From the cell containing the given text, extract its center point as (X, Y) coordinate. 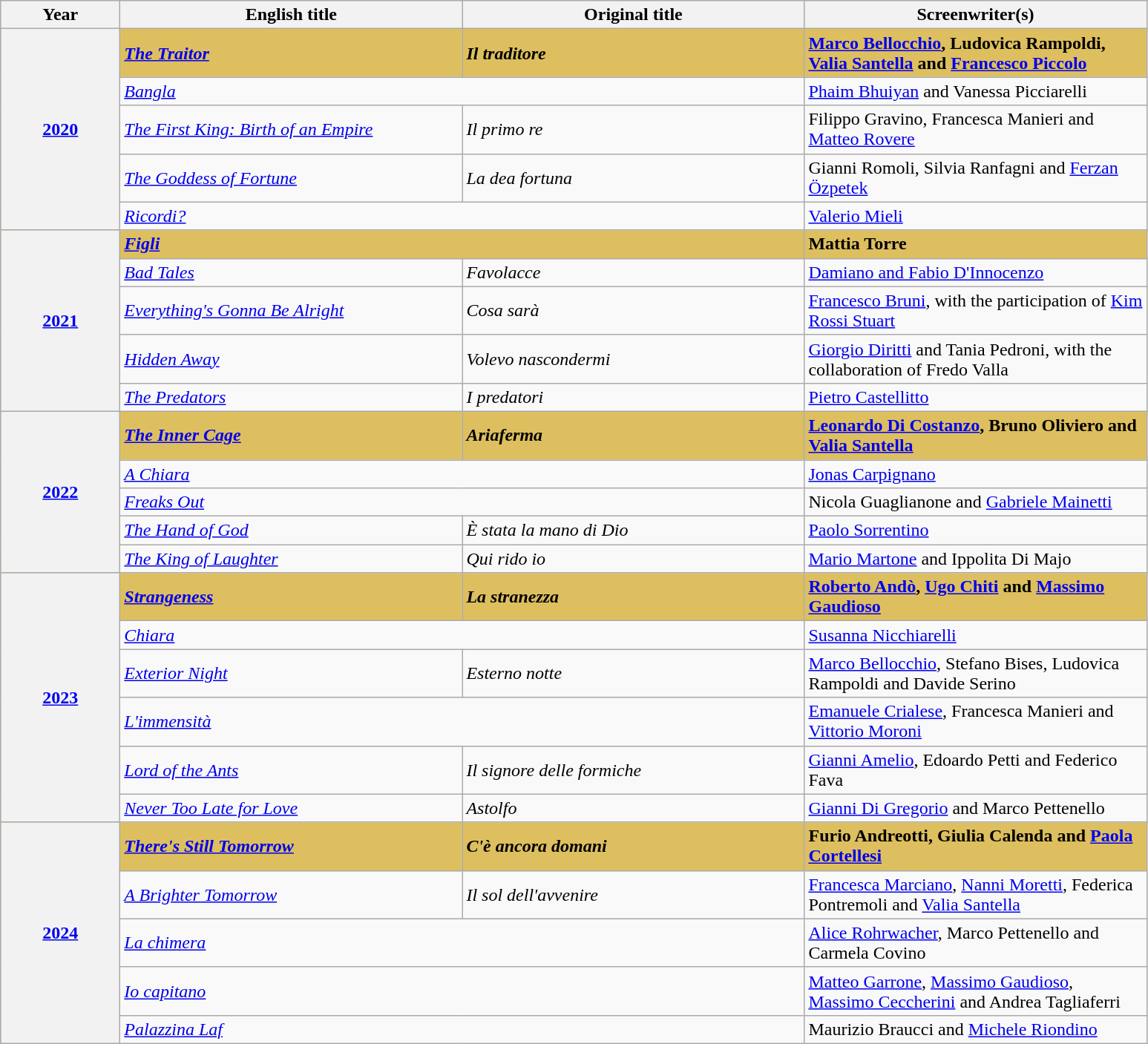
La dea fortuna (634, 178)
Damiano and Fabio D'Innocenzo (975, 272)
Jonas Carpignano (975, 474)
Francesca Marciano, Nanni Moretti, Federica Pontremoli and Valia Santella (975, 895)
Figli (462, 244)
Il primo re (634, 129)
La chimera (462, 942)
Filippo Gravino, Francesca Manieri and Matteo Rovere (975, 129)
Valerio Mieli (975, 216)
Paolo Sorrentino (975, 531)
Everything's Gonna Be Alright (291, 310)
Lord of the Ants (291, 770)
Bad Tales (291, 272)
The First King: Birth of an Empire (291, 129)
Mattia Torre (975, 244)
Astolfo (634, 808)
2020 (61, 129)
È stata la mano di Dio (634, 531)
Il traditore (634, 53)
The Inner Cage (291, 435)
2022 (61, 491)
The Hand of God (291, 531)
Mario Martone and Ippolita Di Majo (975, 559)
Maurizio Braucci and Michele Riondino (975, 1029)
Chiara (462, 635)
English title (291, 15)
2024 (61, 933)
L'immensità (462, 721)
Freaks Out (462, 502)
The Predators (291, 397)
C'è ancora domani (634, 846)
Cosa sarà (634, 310)
Gianni Romoli, Silvia Ranfagni and Ferzan Özpetek (975, 178)
Io capitano (462, 991)
Pietro Castellitto (975, 397)
I predatori (634, 397)
Marco Bellocchio, Ludovica Rampoldi, Valia Santella and Francesco Piccolo (975, 53)
Volevo nascondermi (634, 359)
Francesco Bruni, with the participation of Kim Rossi Stuart (975, 310)
Ricordi? (462, 216)
Original title (634, 15)
Gianni Amelio, Edoardo Petti and Federico Fava (975, 770)
The Traitor (291, 53)
Palazzina Laf (462, 1029)
Year (61, 15)
Ariaferma (634, 435)
Never Too Late for Love (291, 808)
Phaim Bhuiyan and Vanessa Picciarelli (975, 91)
Giorgio Diritti and Tania Pedroni, with the collaboration of Fredo Valla (975, 359)
The King of Laughter (291, 559)
Alice Rohrwacher, Marco Pettenello and Carmela Covino (975, 942)
Screenwriter(s) (975, 15)
Hidden Away (291, 359)
Qui rido io (634, 559)
Matteo Garrone, Massimo Gaudioso, Massimo Ceccherini and Andrea Tagliaferri (975, 991)
There's Still Tomorrow (291, 846)
Favolacce (634, 272)
Susanna Nicchiarelli (975, 635)
Marco Bellocchio, Stefano Bises, Ludovica Rampoldi and Davide Serino (975, 674)
Bangla (462, 91)
Il sol dell'avvenire (634, 895)
The Goddess of Fortune (291, 178)
Exterior Night (291, 674)
Nicola Guaglianone and Gabriele Mainetti (975, 502)
A Brighter Tomorrow (291, 895)
2023 (61, 697)
A Chiara (462, 474)
La stranezza (634, 597)
Strangeness (291, 597)
Emanuele Crialese, Francesca Manieri and Vittorio Moroni (975, 721)
Roberto Andò, Ugo Chiti and Massimo Gaudioso (975, 597)
Esterno notte (634, 674)
Gianni Di Gregorio and Marco Pettenello (975, 808)
2021 (61, 321)
Il signore delle formiche (634, 770)
Leonardo Di Costanzo, Bruno Oliviero and Valia Santella (975, 435)
Furio Andreotti, Giulia Calenda and Paola Cortellesi (975, 846)
